Capture the cell that displays the provided text and extract its [x, y] central coordinate. 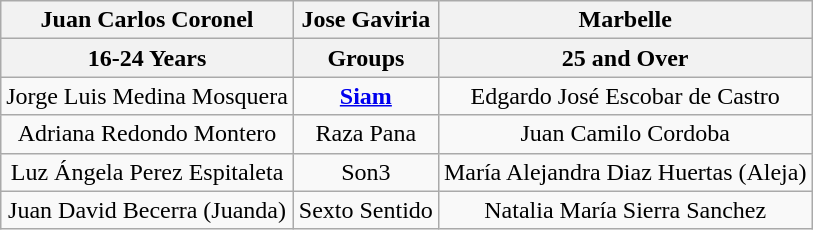
25 and Over [625, 58]
Juan Camilo Cordoba [625, 134]
Edgardo José Escobar de Castro [625, 96]
María Alejandra Diaz Huertas (Aleja) [625, 172]
16-24 Years [148, 58]
Sexto Sentido [366, 210]
Son3 [366, 172]
Siam [366, 96]
Juan David Becerra (Juanda) [148, 210]
Adriana Redondo Montero [148, 134]
Marbelle [625, 20]
Groups [366, 58]
Jorge Luis Medina Mosquera [148, 96]
Luz Ángela Perez Espitaleta [148, 172]
Raza Pana [366, 134]
Juan Carlos Coronel [148, 20]
Jose Gaviria [366, 20]
Natalia María Sierra Sanchez [625, 210]
